Pinpoint the cell where the given text exists, returning its [X, Y] midpoint coordinate. 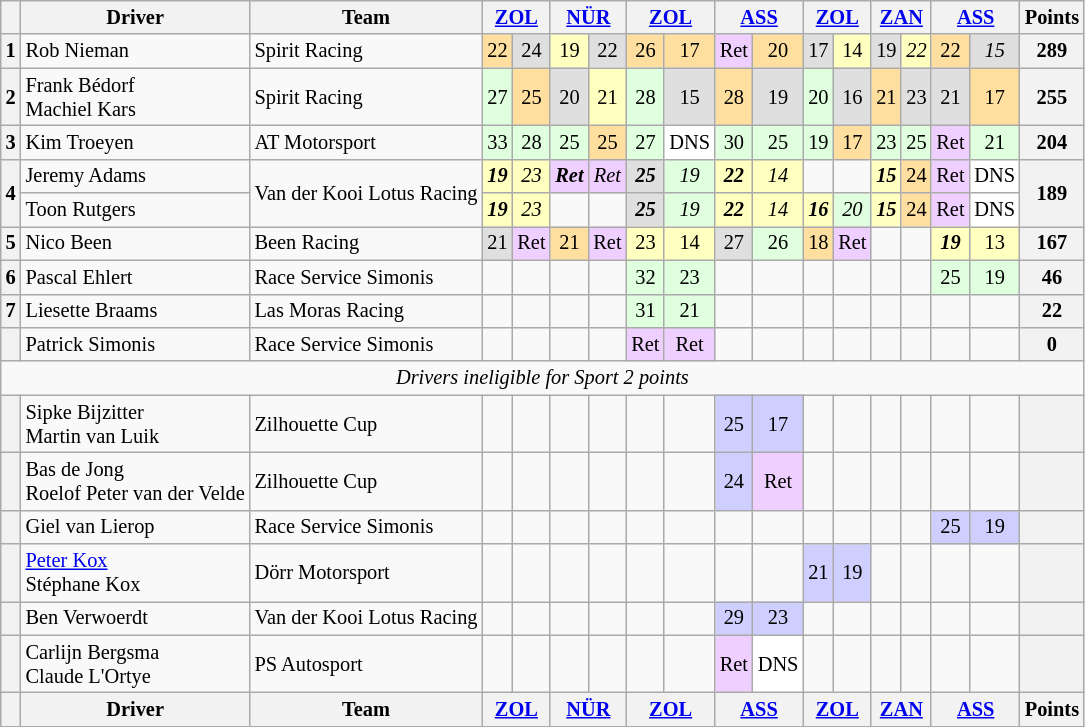
Liesette Braams [136, 311]
7 [11, 311]
Carlijn Bergsma Claude L'Ortye [136, 664]
255 [1052, 97]
Giel van Lierop [136, 527]
Dörr Motorsport [366, 573]
204 [1052, 142]
189 [1052, 192]
30 [734, 142]
Bas de Jong Roelof Peter van der Velde [136, 481]
Las Moras Racing [366, 311]
29 [734, 618]
Ben Verwoerdt [136, 618]
PS Autosport [366, 664]
6 [11, 277]
Been Racing [366, 243]
Sipke Bijzitter Martin van Luik [136, 424]
32 [645, 277]
Peter Kox Stéphane Kox [136, 573]
Kim Troeyen [136, 142]
Frank Bédorf Machiel Kars [136, 97]
Jeremy Adams [136, 176]
Pascal Ehlert [136, 277]
Nico Been [136, 243]
167 [1052, 243]
33 [497, 142]
31 [645, 311]
1 [11, 51]
Toon Rutgers [136, 210]
Rob Nieman [136, 51]
5 [11, 243]
18 [818, 243]
2 [11, 97]
Drivers ineligible for Sport 2 points [542, 378]
Patrick Simonis [136, 344]
13 [994, 243]
AT Motorsport [366, 142]
289 [1052, 51]
3 [11, 142]
4 [11, 192]
46 [1052, 277]
0 [1052, 344]
